Determine the [x, y] coordinate at the center of the cell enclosing the given text.  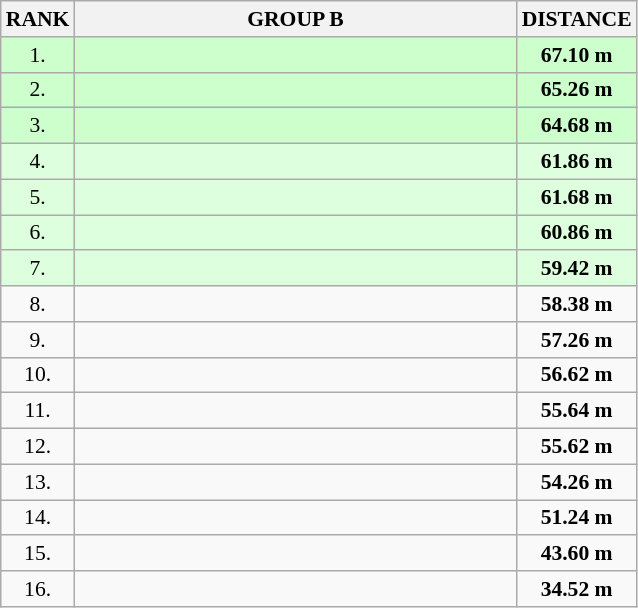
61.68 m [577, 197]
5. [38, 197]
8. [38, 304]
11. [38, 411]
13. [38, 482]
3. [38, 126]
59.42 m [577, 269]
54.26 m [577, 482]
4. [38, 162]
65.26 m [577, 90]
57.26 m [577, 340]
60.86 m [577, 233]
67.10 m [577, 55]
55.64 m [577, 411]
43.60 m [577, 554]
6. [38, 233]
55.62 m [577, 447]
14. [38, 518]
2. [38, 90]
7. [38, 269]
10. [38, 375]
12. [38, 447]
56.62 m [577, 375]
1. [38, 55]
61.86 m [577, 162]
9. [38, 340]
34.52 m [577, 589]
16. [38, 589]
51.24 m [577, 518]
15. [38, 554]
GROUP B [295, 19]
DISTANCE [577, 19]
RANK [38, 19]
58.38 m [577, 304]
64.68 m [577, 126]
